Find where the given text appears and provide that cell's center as [x, y] coordinate. 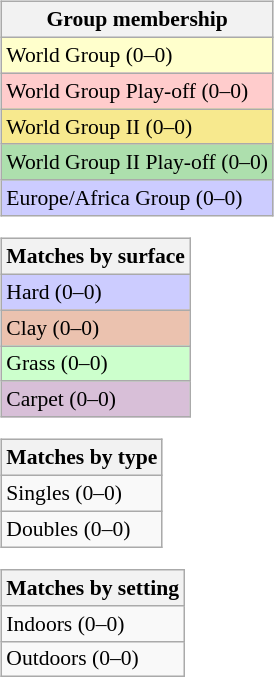
Indoors (0–0) [92, 623]
Hard (0–0) [96, 292]
Singles (0–0) [82, 494]
Grass (0–0) [96, 364]
Matches by type [82, 458]
Carpet (0–0) [96, 399]
Doubles (0–0) [82, 529]
Matches by surface [96, 257]
Europe/Africa Group (0–0) [137, 198]
Group membership [137, 20]
World Group (0–0) [137, 55]
Clay (0–0) [96, 328]
World Group II Play-off (0–0) [137, 162]
World Group Play-off (0–0) [137, 91]
Matches by setting [92, 588]
Outdoors (0–0) [92, 659]
World Group II (0–0) [137, 127]
